Determine the (x, y) coordinate at the center of the cell enclosing the given text.  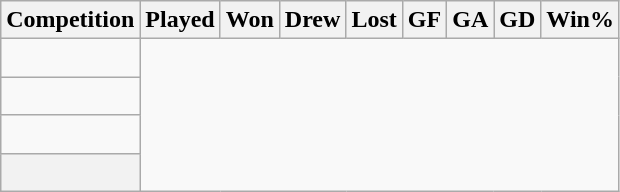
Lost (374, 20)
GA (470, 20)
Won (250, 20)
Competition (70, 20)
GF (424, 20)
GD (518, 20)
Win% (580, 20)
Drew (312, 20)
Played (180, 20)
